Find where the given text appears and provide that cell's center as (x, y) coordinate. 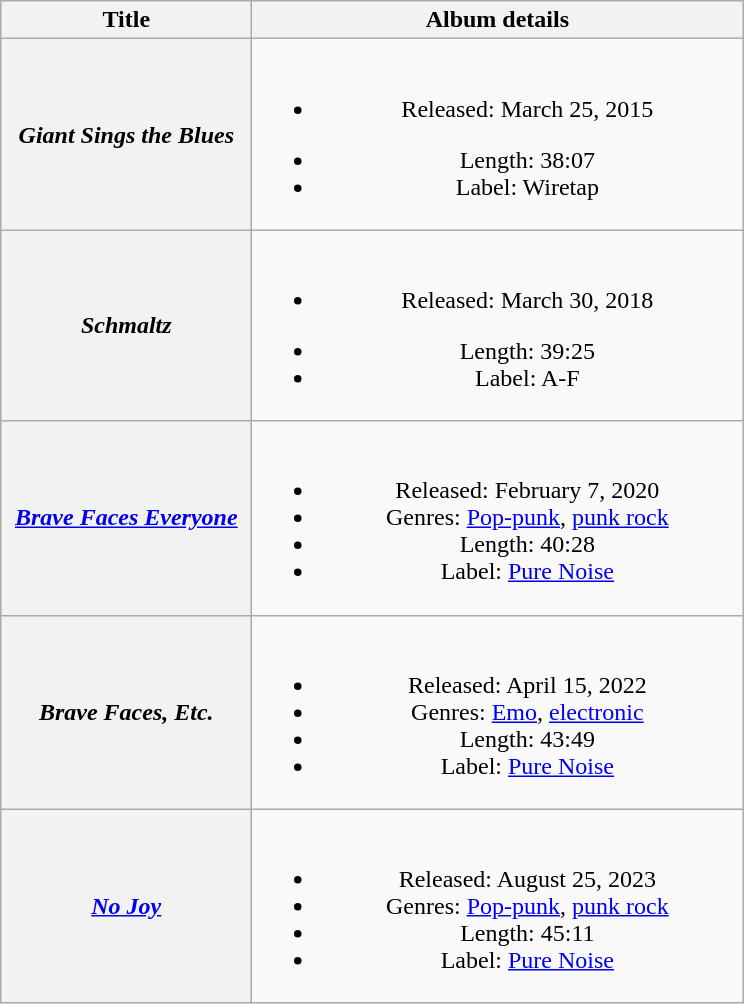
Released: April 15, 2022Genres: Emo, electronicLength: 43:49Label: Pure Noise (498, 712)
Released: March 30, 2018Length: 39:25Label: A-F (498, 326)
Released: March 25, 2015Length: 38:07Label: Wiretap (498, 134)
Brave Faces, Etc. (126, 712)
Schmaltz (126, 326)
Released: August 25, 2023Genres: Pop-punk, punk rockLength: 45:11Label: Pure Noise (498, 906)
Released: February 7, 2020Genres: Pop-punk, punk rockLength: 40:28Label: Pure Noise (498, 518)
Title (126, 20)
No Joy (126, 906)
Giant Sings the Blues (126, 134)
Brave Faces Everyone (126, 518)
Album details (498, 20)
